Provide the (X, Y) coordinate of the cell's center where the given text is located.  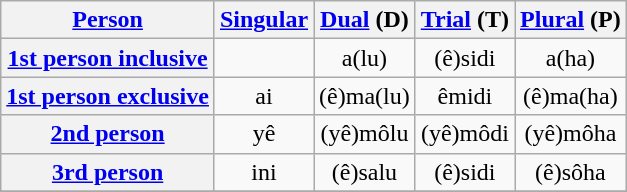
(ê)ma(lu) (365, 96)
1st person exclusive (108, 96)
(ê)salu (365, 172)
Plural (P) (571, 20)
3rd person (108, 172)
Dual (D) (365, 20)
ini (264, 172)
Trial (T) (464, 20)
(ê)sôha (571, 172)
a(lu) (365, 58)
ai (264, 96)
yê (264, 134)
Person (108, 20)
a(ha) (571, 58)
êmidi (464, 96)
(yê)môha (571, 134)
Singular (264, 20)
(yê)môdi (464, 134)
1st person inclusive (108, 58)
(yê)môlu (365, 134)
2nd person (108, 134)
(ê)ma(ha) (571, 96)
